Find where the given text appears and provide that cell's center as (x, y) coordinate. 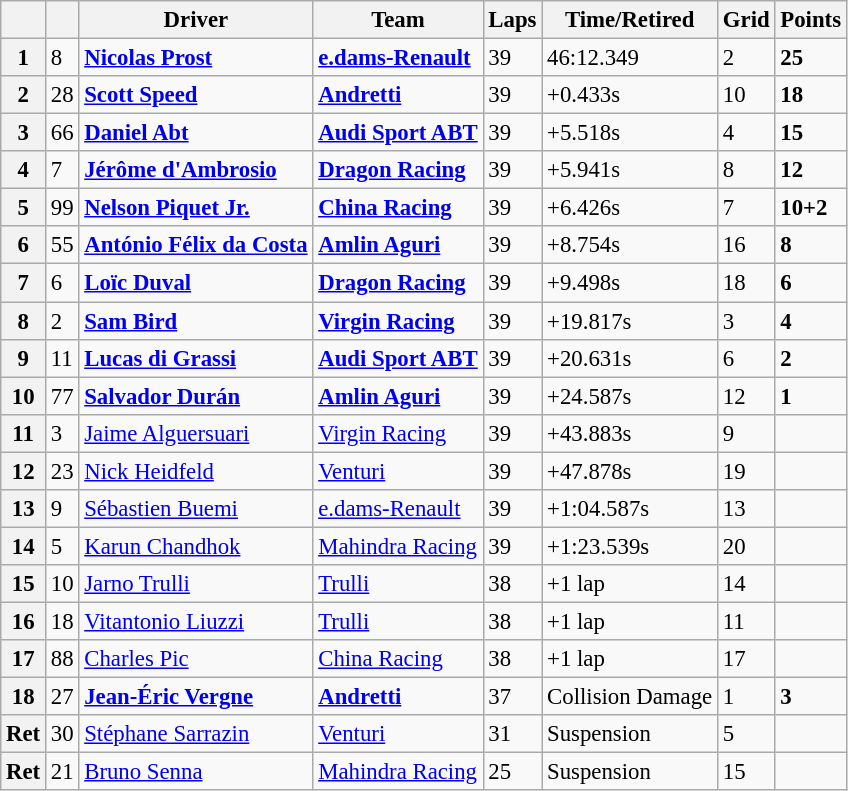
27 (62, 697)
Sébastien Buemi (196, 509)
+43.883s (630, 433)
+5.941s (630, 170)
Nelson Piquet Jr. (196, 208)
Vitantonio Liuzzi (196, 621)
88 (62, 659)
66 (62, 133)
Collision Damage (630, 697)
Driver (196, 20)
99 (62, 208)
Salvador Durán (196, 396)
28 (62, 95)
Jean-Éric Vergne (196, 697)
77 (62, 396)
23 (62, 471)
+1:23.539s (630, 546)
+1:04.587s (630, 509)
Jaime Alguersuari (196, 433)
55 (62, 245)
+20.631s (630, 358)
+8.754s (630, 245)
+47.878s (630, 471)
+24.587s (630, 396)
+6.426s (630, 208)
+9.498s (630, 283)
Lucas di Grassi (196, 358)
Team (398, 20)
37 (512, 697)
21 (62, 772)
Loïc Duval (196, 283)
19 (746, 471)
António Félix da Costa (196, 245)
46:12.349 (630, 58)
20 (746, 546)
Time/Retired (630, 20)
Grid (746, 20)
31 (512, 734)
Charles Pic (196, 659)
+0.433s (630, 95)
+5.518s (630, 133)
Nicolas Prost (196, 58)
Points (810, 20)
+19.817s (630, 321)
Karun Chandhok (196, 546)
Laps (512, 20)
Bruno Senna (196, 772)
Nick Heidfeld (196, 471)
Scott Speed (196, 95)
10+2 (810, 208)
Daniel Abt (196, 133)
Stéphane Sarrazin (196, 734)
30 (62, 734)
Sam Bird (196, 321)
Jérôme d'Ambrosio (196, 170)
Jarno Trulli (196, 584)
